Return [X, Y] of the center of cell containing provided text 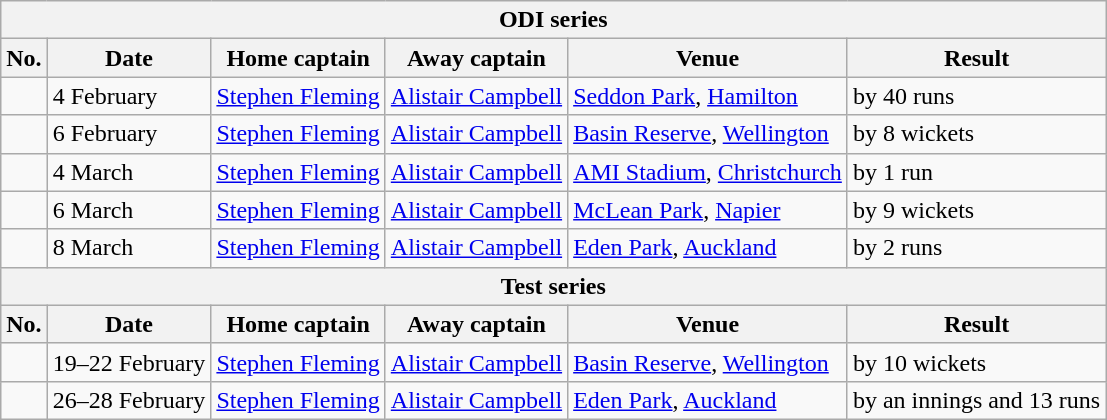
6 February [129, 134]
Seddon Park, Hamilton [708, 96]
8 March [129, 248]
McLean Park, Napier [708, 210]
19–22 February [129, 362]
4 March [129, 172]
by 2 runs [976, 248]
by 40 runs [976, 96]
4 February [129, 96]
ODI series [554, 20]
by 1 run [976, 172]
6 March [129, 210]
by 9 wickets [976, 210]
AMI Stadium, Christchurch [708, 172]
by 10 wickets [976, 362]
by an innings and 13 runs [976, 400]
Test series [554, 286]
by 8 wickets [976, 134]
26–28 February [129, 400]
